Scan for the cell matching the given text and deliver its (X, Y) coordinate at center. 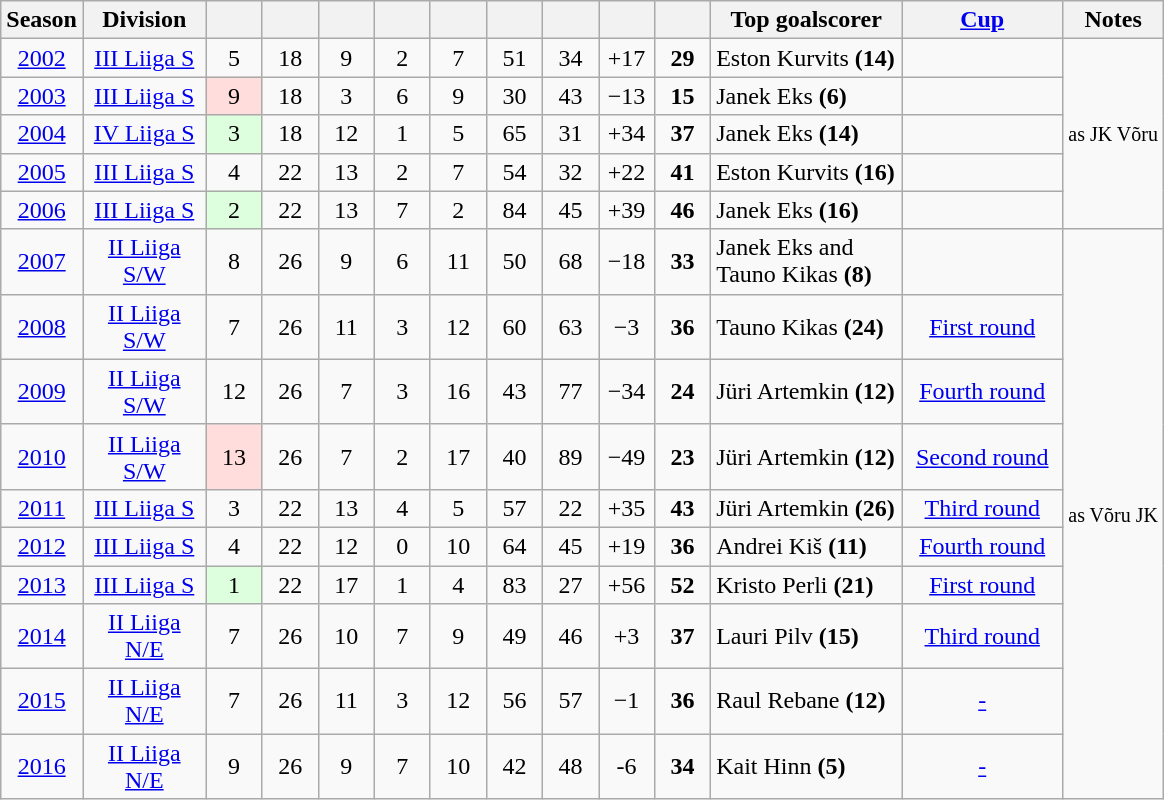
+3 (626, 636)
42 (514, 766)
33 (683, 262)
64 (514, 546)
15 (683, 96)
52 (683, 585)
31 (570, 134)
24 (683, 392)
+39 (626, 210)
Andrei Kiš (11) (806, 546)
−18 (626, 262)
29 (683, 58)
+22 (626, 172)
68 (570, 262)
23 (683, 456)
89 (570, 456)
Kait Hinn (5) (806, 766)
−1 (626, 702)
2006 (42, 210)
65 (514, 134)
2011 (42, 508)
as Võru JK (1114, 514)
+34 (626, 134)
0 (402, 546)
−49 (626, 456)
-6 (626, 766)
48 (570, 766)
60 (514, 326)
2016 (42, 766)
2002 (42, 58)
16 (458, 392)
51 (514, 58)
Janek Eks (6) (806, 96)
27 (570, 585)
+19 (626, 546)
2015 (42, 702)
Top goalscorer (806, 20)
2008 (42, 326)
32 (570, 172)
77 (570, 392)
83 (514, 585)
Cup (982, 20)
2013 (42, 585)
50 (514, 262)
Division (144, 20)
2010 (42, 456)
Eston Kurvits (14) (806, 58)
Notes (1114, 20)
2003 (42, 96)
−34 (626, 392)
2007 (42, 262)
Lauri Pilv (15) (806, 636)
Janek Eks (16) (806, 210)
Janek Eks (14) (806, 134)
2009 (42, 392)
IV Liiga S (144, 134)
40 (514, 456)
as JK Võru (1114, 134)
84 (514, 210)
30 (514, 96)
Raul Rebane (12) (806, 702)
+17 (626, 58)
2004 (42, 134)
63 (570, 326)
8 (234, 262)
54 (514, 172)
Second round (982, 456)
56 (514, 702)
Eston Kurvits (16) (806, 172)
2014 (42, 636)
Kristo Perli (21) (806, 585)
Jüri Artemkin (26) (806, 508)
41 (683, 172)
2005 (42, 172)
Season (42, 20)
Tauno Kikas (24) (806, 326)
Janek Eks and Tauno Kikas (8) (806, 262)
−13 (626, 96)
+35 (626, 508)
49 (514, 636)
2012 (42, 546)
−3 (626, 326)
+56 (626, 585)
